Capture the cell that displays the provided text and extract its [X, Y] central coordinate. 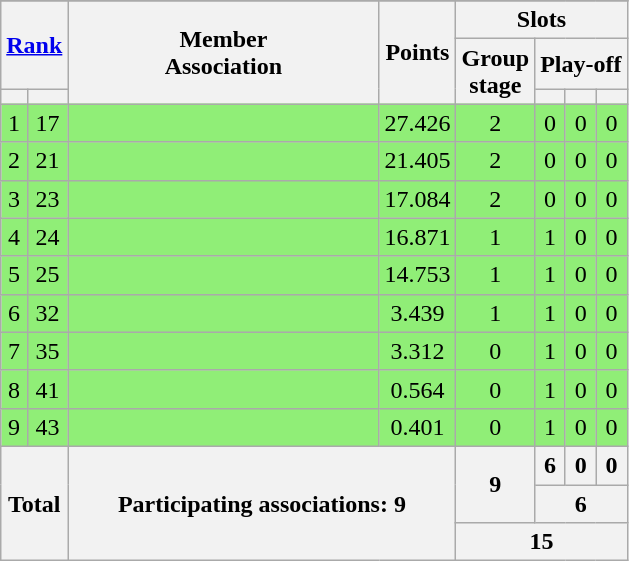
14.753 [418, 275]
4 [14, 237]
21.405 [418, 161]
15 [542, 542]
25 [47, 275]
17.084 [418, 199]
5 [14, 275]
0.401 [418, 427]
Total [34, 503]
21 [47, 161]
23 [47, 199]
MemberAssociation [224, 52]
24 [47, 237]
Groupstage [496, 72]
Play-off [581, 64]
43 [47, 427]
17 [47, 123]
27.426 [418, 123]
Slots [542, 20]
Points [418, 52]
Rank [34, 45]
32 [47, 313]
8 [14, 389]
35 [47, 351]
41 [47, 389]
7 [14, 351]
0.564 [418, 389]
Participating associations: 9 [262, 503]
3.439 [418, 313]
16.871 [418, 237]
3.312 [418, 351]
3 [14, 199]
